Extract the [X, Y] coordinate from the center of the cell holding the provided text.  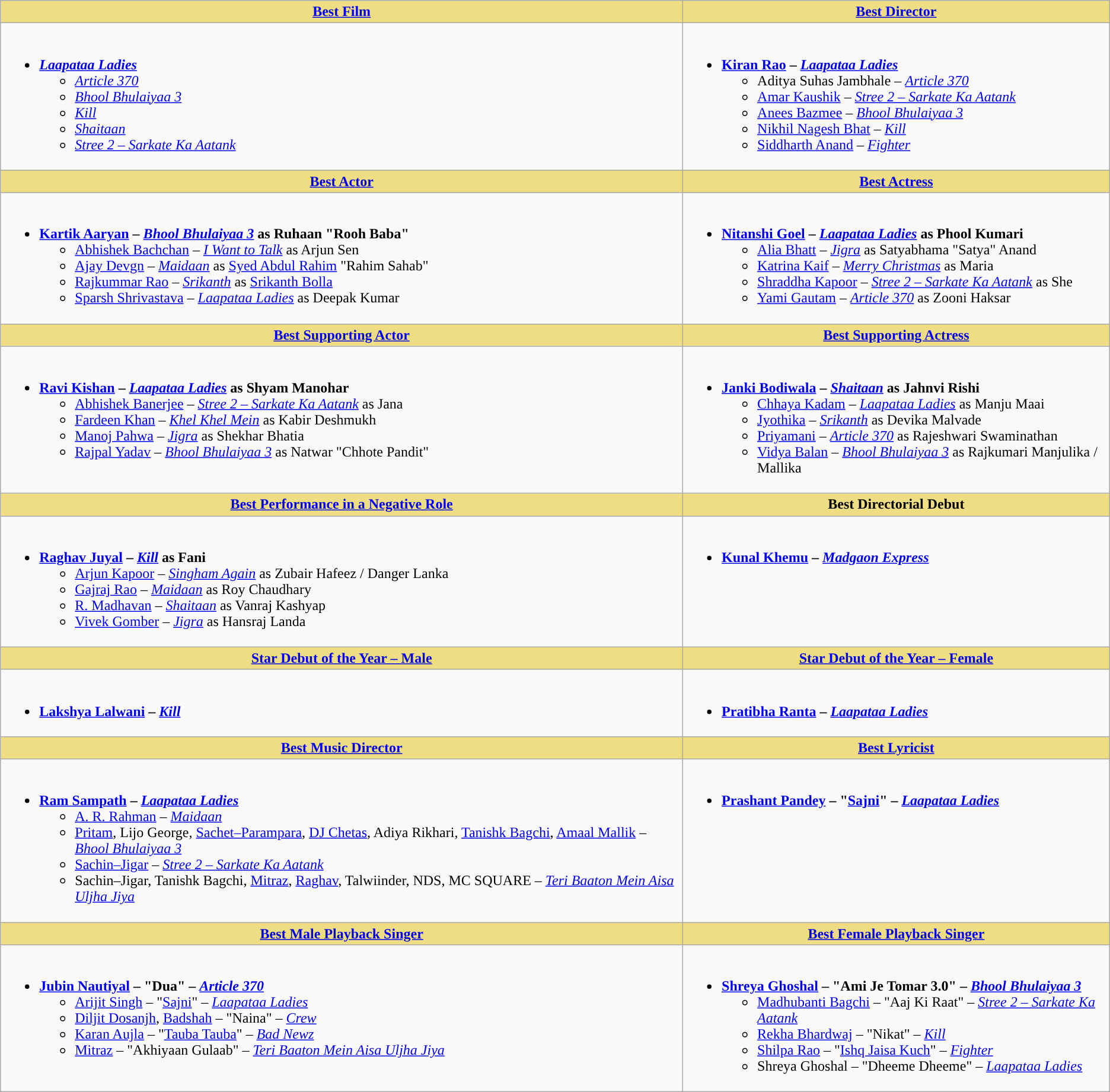
Star Debut of the Year – Female [897, 658]
Best Director [897, 12]
Best Supporting Actor [342, 335]
Star Debut of the Year – Male [342, 658]
Best Male Playback Singer [342, 934]
Lakshya Lalwani – Kill [342, 703]
Kunal Khemu – Madgaon Express [897, 581]
Pratibha Ranta – Laapataa Ladies [897, 703]
Best Lyricist [897, 748]
Best Performance in a Negative Role [342, 505]
Best Film [342, 12]
Best Music Director [342, 748]
Laapataa LadiesArticle 370Bhool Bhulaiyaa 3KillShaitaanStree 2 – Sarkate Ka Aatank [342, 97]
Best Actor [342, 181]
Best Directorial Debut [897, 505]
Best Female Playback Singer [897, 934]
Best Supporting Actress [897, 335]
Prashant Pandey – "Sajni" – Laapataa Ladies [897, 841]
Best Actress [897, 181]
